Search for the cell housing the specified text and yield its (X, Y) center coordinate. 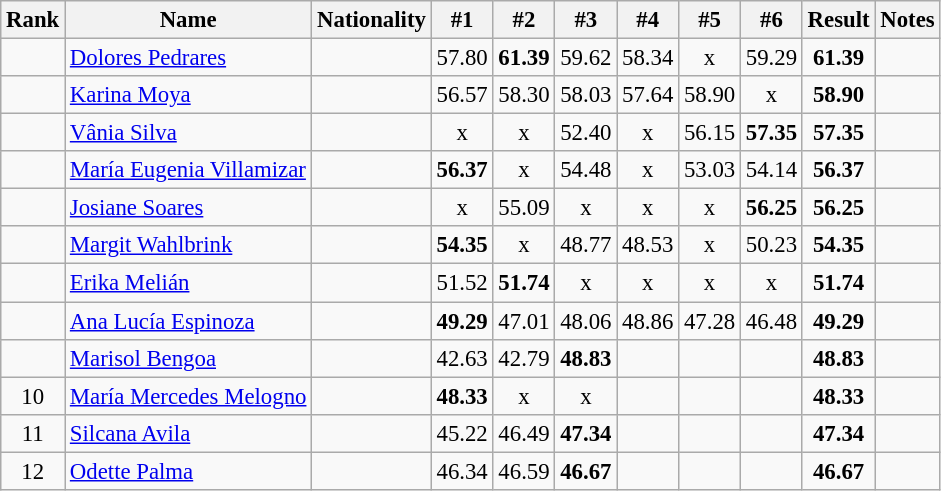
María Mercedes Melogno (188, 396)
Vânia Silva (188, 133)
#1 (462, 20)
#6 (771, 20)
Margit Wahlbrink (188, 245)
50.23 (771, 245)
51.52 (462, 283)
#4 (648, 20)
#5 (710, 20)
46.34 (462, 471)
57.64 (648, 95)
56.57 (462, 95)
#3 (586, 20)
48.53 (648, 245)
Rank (33, 20)
Ana Lucía Espinoza (188, 321)
#2 (524, 20)
Name (188, 20)
59.62 (586, 58)
47.28 (710, 321)
Nationality (372, 20)
Karina Moya (188, 95)
55.09 (524, 208)
57.80 (462, 58)
Result (838, 20)
11 (33, 433)
46.49 (524, 433)
56.15 (710, 133)
Notes (908, 20)
10 (33, 396)
46.59 (524, 471)
58.03 (586, 95)
María Eugenia Villamizar (188, 170)
54.14 (771, 170)
46.48 (771, 321)
Odette Palma (188, 471)
48.77 (586, 245)
Dolores Pedrares (188, 58)
42.79 (524, 358)
Silcana Avila (188, 433)
Marisol Bengoa (188, 358)
42.63 (462, 358)
53.03 (710, 170)
58.34 (648, 58)
Josiane Soares (188, 208)
48.86 (648, 321)
48.06 (586, 321)
58.30 (524, 95)
52.40 (586, 133)
59.29 (771, 58)
54.48 (586, 170)
45.22 (462, 433)
12 (33, 471)
Erika Melián (188, 283)
47.01 (524, 321)
